From the cell containing the given text, extract its center point as [x, y] coordinate. 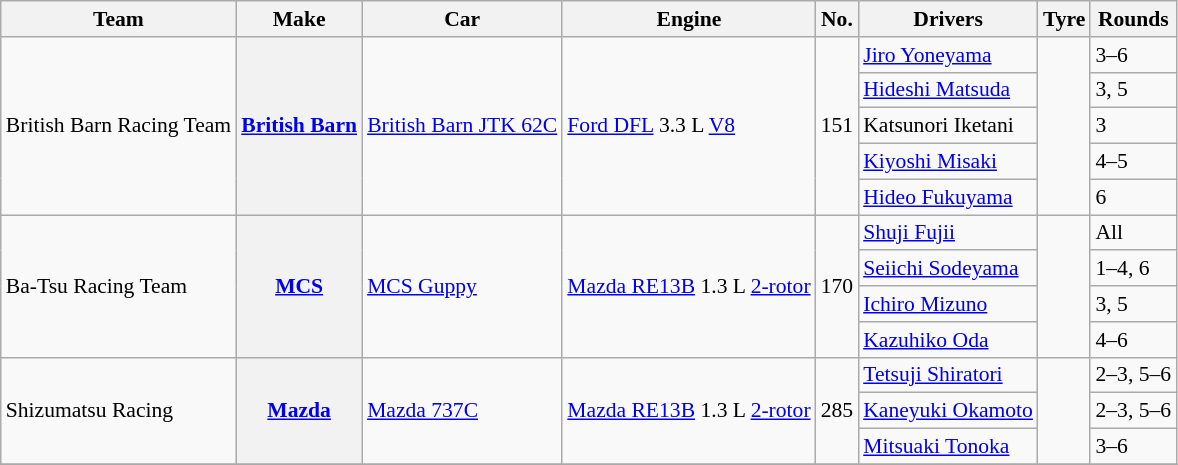
All [1133, 233]
1–4, 6 [1133, 269]
Mazda 737C [462, 410]
Kaneyuki Okamoto [948, 411]
Ichiro Mizuno [948, 304]
Engine [688, 19]
4–6 [1133, 340]
British Barn Racing Team [118, 126]
Tetsuji Shiratori [948, 375]
Make [299, 19]
British Barn JTK 62C [462, 126]
Seiichi Sodeyama [948, 269]
Ford DFL 3.3 L V8 [688, 126]
Drivers [948, 19]
170 [838, 286]
Shizumatsu Racing [118, 410]
Team [118, 19]
Kiyoshi Misaki [948, 162]
Mazda [299, 410]
Tyre [1064, 19]
MCS [299, 286]
Rounds [1133, 19]
Shuji Fujii [948, 233]
Hideshi Matsuda [948, 90]
Ba-Tsu Racing Team [118, 286]
3 [1133, 126]
Car [462, 19]
285 [838, 410]
Jiro Yoneyama [948, 55]
Kazuhiko Oda [948, 340]
151 [838, 126]
No. [838, 19]
British Barn [299, 126]
MCS Guppy [462, 286]
Mitsuaki Tonoka [948, 447]
4–5 [1133, 162]
6 [1133, 197]
Hideo Fukuyama [948, 197]
Katsunori Iketani [948, 126]
